Return the (x, y) coordinate for the center point of the cell that contains the specified text.  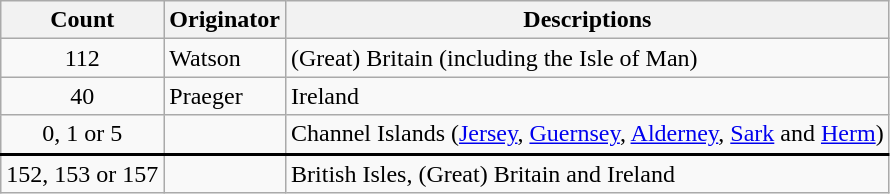
Praeger (225, 96)
Count (82, 20)
Descriptions (588, 20)
0, 1 or 5 (82, 134)
Channel Islands (Jersey, Guernsey, Alderney, Sark and Herm) (588, 134)
Watson (225, 58)
152, 153 or 157 (82, 174)
112 (82, 58)
Originator (225, 20)
Ireland (588, 96)
40 (82, 96)
British Isles, (Great) Britain and Ireland (588, 174)
(Great) Britain (including the Isle of Man) (588, 58)
